From the cell containing the given text, extract its center point as [x, y] coordinate. 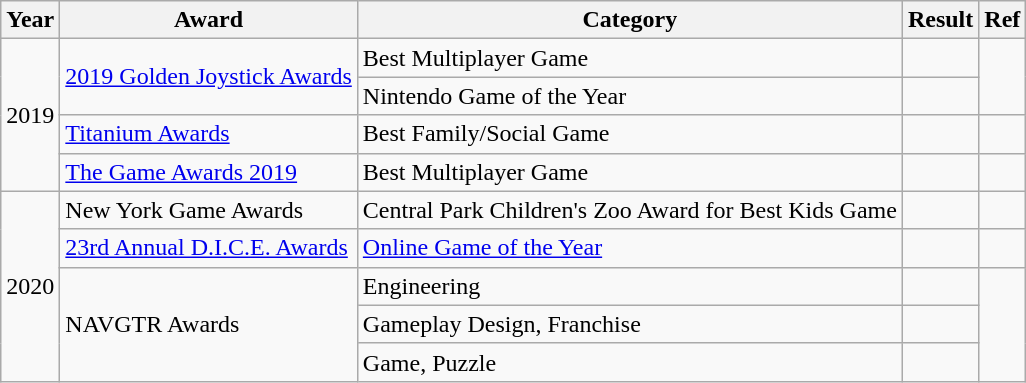
Online Game of the Year [630, 248]
Year [30, 20]
2020 [30, 286]
Engineering [630, 286]
Award [209, 20]
Category [630, 20]
NAVGTR Awards [209, 324]
23rd Annual D.I.C.E. Awards [209, 248]
Ref [1002, 20]
2019 Golden Joystick Awards [209, 77]
Gameplay Design, Franchise [630, 324]
2019 [30, 115]
Result [940, 20]
Titanium Awards [209, 134]
Central Park Children's Zoo Award for Best Kids Game [630, 210]
The Game Awards 2019 [209, 172]
New York Game Awards [209, 210]
Best Family/Social Game [630, 134]
Game, Puzzle [630, 362]
Nintendo Game of the Year [630, 96]
